Detect which cell encompasses the target text, then output its [x, y] center coordinate. 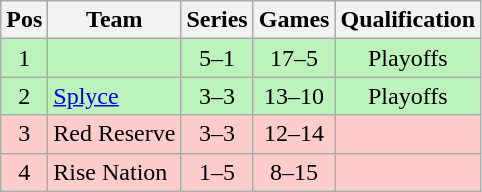
13–10 [294, 96]
5–1 [217, 58]
1 [24, 58]
Team [114, 20]
Games [294, 20]
Splyce [114, 96]
Rise Nation [114, 172]
4 [24, 172]
2 [24, 96]
Qualification [408, 20]
Pos [24, 20]
1–5 [217, 172]
17–5 [294, 58]
3 [24, 134]
12–14 [294, 134]
Series [217, 20]
Red Reserve [114, 134]
8–15 [294, 172]
